Identify which cell holds the provided text, then report its [X, Y] central coordinate. 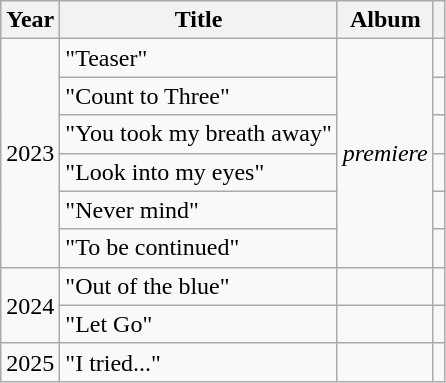
2024 [30, 305]
"You took my breath away" [199, 134]
Year [30, 20]
"I tried..." [199, 362]
premiere [385, 153]
"To be continued" [199, 248]
Title [199, 20]
"Look into my eyes" [199, 172]
"Out of the blue" [199, 286]
"Teaser" [199, 58]
"Let Go" [199, 324]
Album [385, 20]
2025 [30, 362]
2023 [30, 153]
"Never mind" [199, 210]
"Count to Three" [199, 96]
